Return the (X, Y) coordinate for the center point of the cell that contains the specified text.  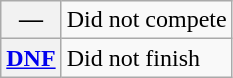
— (31, 20)
Did not compete (146, 20)
DNF (31, 58)
Did not finish (146, 58)
